Return the (x, y) coordinate for the center point of the cell that contains the specified text.  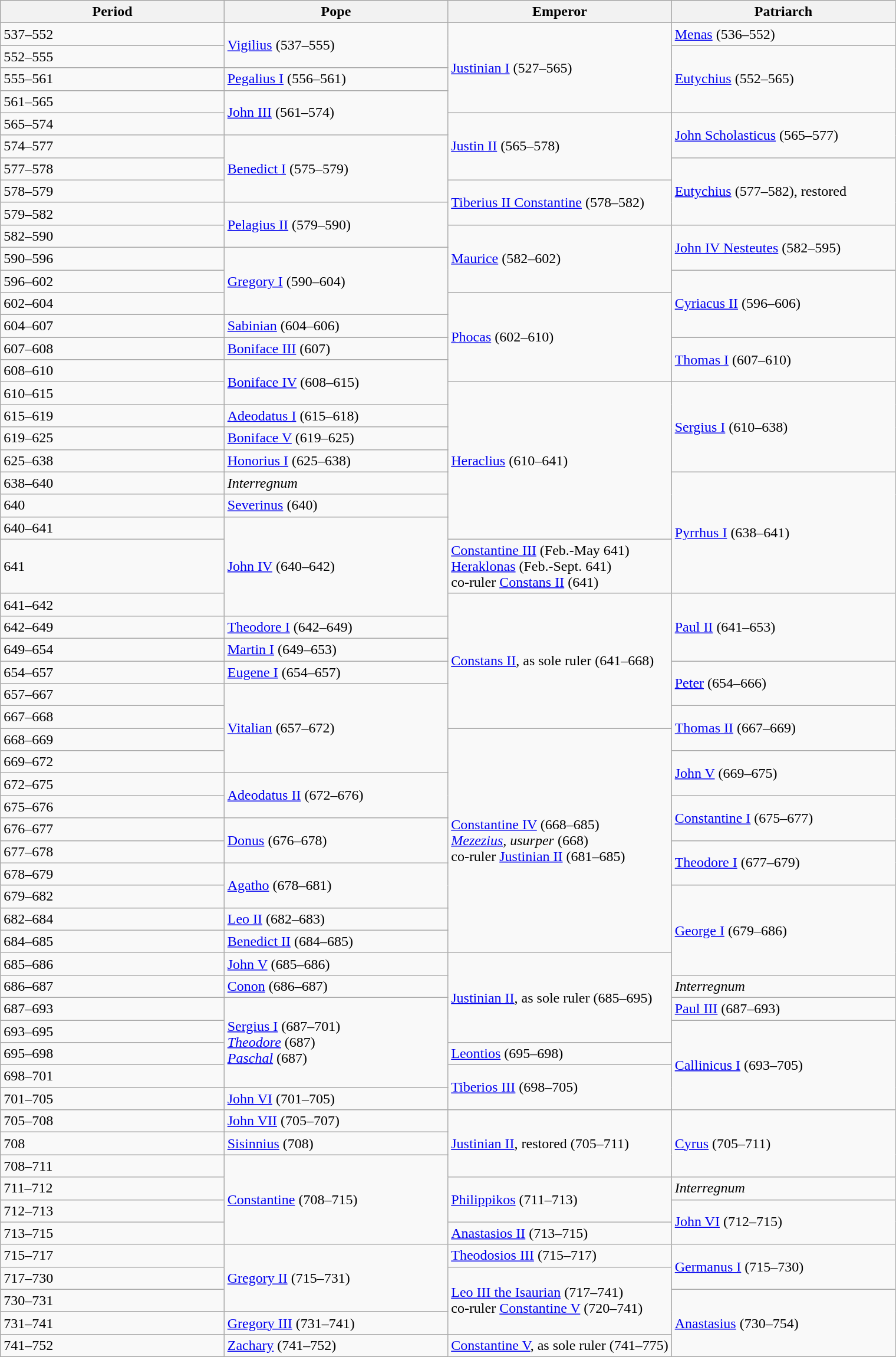
Patriarch (783, 12)
John Scholasticus (565–577) (783, 135)
693–695 (112, 1031)
Constantine (708–715) (336, 1200)
708–711 (112, 1166)
John V (685–686) (336, 964)
Theodosios III (715–717) (560, 1256)
552–555 (112, 57)
Adeodatus II (672–676) (336, 796)
711–712 (112, 1188)
Leo III the Isaurian (717–741)co-ruler Constantine V (720–741) (560, 1300)
610–615 (112, 393)
555–561 (112, 79)
Heraclius (610–641) (560, 461)
Tiberius II Constantine (578–582) (560, 202)
Anastasios II (713–715) (560, 1233)
565–574 (112, 124)
715–717 (112, 1256)
Gregory III (731–741) (336, 1323)
John VII (705–707) (336, 1121)
John III (561–574) (336, 113)
Gregory II (715–731) (336, 1278)
685–686 (112, 964)
Emperor (560, 12)
676–677 (112, 829)
Pelagius II (579–590) (336, 225)
Cyriacus II (596–606) (783, 304)
641–642 (112, 604)
625–638 (112, 461)
Pegalius I (556–561) (336, 79)
Maurice (582–602) (560, 258)
Eutychius (552–565) (783, 79)
667–668 (112, 717)
Justinian II, restored (705–711) (560, 1144)
577–578 (112, 169)
672–675 (112, 784)
669–672 (112, 762)
Leontios (695–698) (560, 1054)
708 (112, 1144)
Boniface V (619–625) (336, 438)
695–698 (112, 1054)
713–715 (112, 1233)
Donus (676–678) (336, 840)
Germanus I (715–730) (783, 1267)
Justinian I (527–565) (560, 68)
Constantine IV (668–685)Mezezius, usurper (668)co-ruler Justinian II (681–685) (560, 841)
Period (112, 12)
698–701 (112, 1076)
Pyrrhus I (638–641) (783, 533)
Sergius I (610–638) (783, 427)
Theodore I (677–679) (783, 863)
Callinicus I (693–705) (783, 1065)
Eugene I (654–657) (336, 672)
687–693 (112, 1008)
607–608 (112, 349)
561–565 (112, 101)
579–582 (112, 213)
Boniface III (607) (336, 349)
Constantine V, as sole ruler (741–775) (560, 1345)
705–708 (112, 1121)
675–676 (112, 807)
Philippikos (711–713) (560, 1200)
642–649 (112, 627)
Sisinnius (708) (336, 1144)
Martin I (649–653) (336, 649)
Leo II (682–683) (336, 919)
741–752 (112, 1345)
574–577 (112, 146)
Constantine III (Feb.-May 641)Heraklonas (Feb.-Sept. 641)co-ruler Constans II (641) (560, 566)
Anastasius (730–754) (783, 1323)
654–657 (112, 672)
Theodore I (642–649) (336, 627)
640–641 (112, 528)
John VI (701–705) (336, 1099)
Constans II, as sole ruler (641–668) (560, 661)
679–682 (112, 896)
Tiberios III (698–705) (560, 1087)
640 (112, 505)
John VI (712–715) (783, 1222)
Eutychius (577–582), restored (783, 191)
Agatho (678–681) (336, 885)
712–713 (112, 1211)
649–654 (112, 649)
678–679 (112, 874)
Thomas I (607–610) (783, 360)
Gregory I (590–604) (336, 281)
Justinian II, as sole ruler (685–695) (560, 997)
Thomas II (667–669) (783, 728)
Pope (336, 12)
Sabinian (604–606) (336, 326)
641 (112, 566)
Zachary (741–752) (336, 1345)
668–669 (112, 740)
Paul II (641–653) (783, 627)
677–678 (112, 852)
Vigilius (537–555) (336, 45)
Benedict II (684–685) (336, 941)
596–602 (112, 281)
638–640 (112, 483)
Phocas (602–610) (560, 337)
Sergius I (687–701)Theodore (687)Paschal (687) (336, 1042)
Adeodatus I (615–618) (336, 416)
Justin II (565–578) (560, 146)
Honorius I (625–638) (336, 461)
Paul III (687–693) (783, 1008)
Boniface IV (608–615) (336, 382)
684–685 (112, 941)
Cyrus (705–711) (783, 1144)
682–684 (112, 919)
Vitalian (657–672) (336, 728)
717–730 (112, 1278)
602–604 (112, 304)
615–619 (112, 416)
590–596 (112, 258)
John V (669–675) (783, 773)
John IV (640–642) (336, 566)
Peter (654–666) (783, 683)
Conon (686–687) (336, 986)
John IV Nesteutes (582–595) (783, 247)
604–607 (112, 326)
537–552 (112, 34)
731–741 (112, 1323)
608–610 (112, 371)
686–687 (112, 986)
Menas (536–552) (783, 34)
Benedict I (575–579) (336, 169)
George I (679–686) (783, 930)
Severinus (640) (336, 505)
Constantine I (675–677) (783, 818)
582–590 (112, 236)
730–731 (112, 1300)
619–625 (112, 438)
701–705 (112, 1099)
657–667 (112, 695)
578–579 (112, 191)
